Locate the cell with the specified text and output its (x, y) center coordinate. 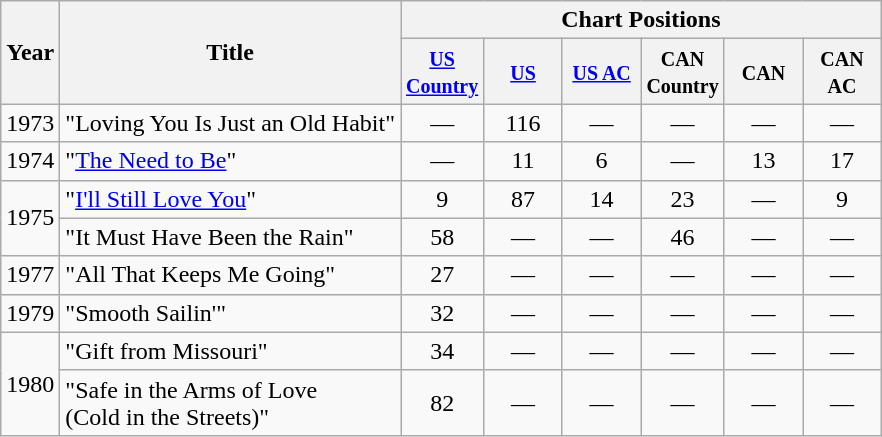
CAN (764, 72)
Chart Positions (640, 20)
58 (442, 237)
11 (524, 161)
1973 (30, 123)
"I'll Still Love You" (230, 199)
23 (682, 199)
34 (442, 351)
1975 (30, 218)
CAN Country (682, 72)
Year (30, 52)
82 (442, 402)
87 (524, 199)
US (524, 72)
6 (602, 161)
"Smooth Sailin'" (230, 313)
US AC (602, 72)
1980 (30, 384)
"All That Keeps Me Going" (230, 275)
"Loving You Is Just an Old Habit" (230, 123)
46 (682, 237)
1974 (30, 161)
1977 (30, 275)
"It Must Have Been the Rain" (230, 237)
US Country (442, 72)
27 (442, 275)
"Safe in the Arms of Love(Cold in the Streets)" (230, 402)
"Gift from Missouri" (230, 351)
Title (230, 52)
CAN AC (842, 72)
"The Need to Be" (230, 161)
116 (524, 123)
1979 (30, 313)
14 (602, 199)
17 (842, 161)
13 (764, 161)
32 (442, 313)
